Find where the given text appears and provide that cell's center as (X, Y) coordinate. 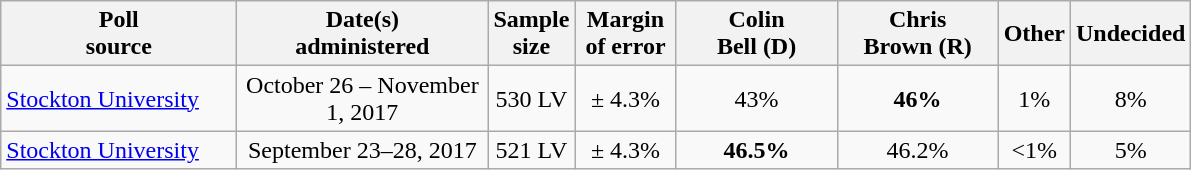
Poll source (119, 34)
September 23–28, 2017 (362, 150)
521 LV (532, 150)
8% (1131, 98)
5% (1131, 150)
Date(s) administered (362, 34)
Other (1034, 34)
46% (918, 98)
1% (1034, 98)
46.5% (756, 150)
46.2% (918, 150)
43% (756, 98)
Margin of error (626, 34)
Samplesize (532, 34)
Undecided (1131, 34)
<1% (1034, 150)
530 LV (532, 98)
ChrisBrown (R) (918, 34)
ColinBell (D) (756, 34)
October 26 – November 1, 2017 (362, 98)
